From the cell containing the given text, extract its center point as (x, y) coordinate. 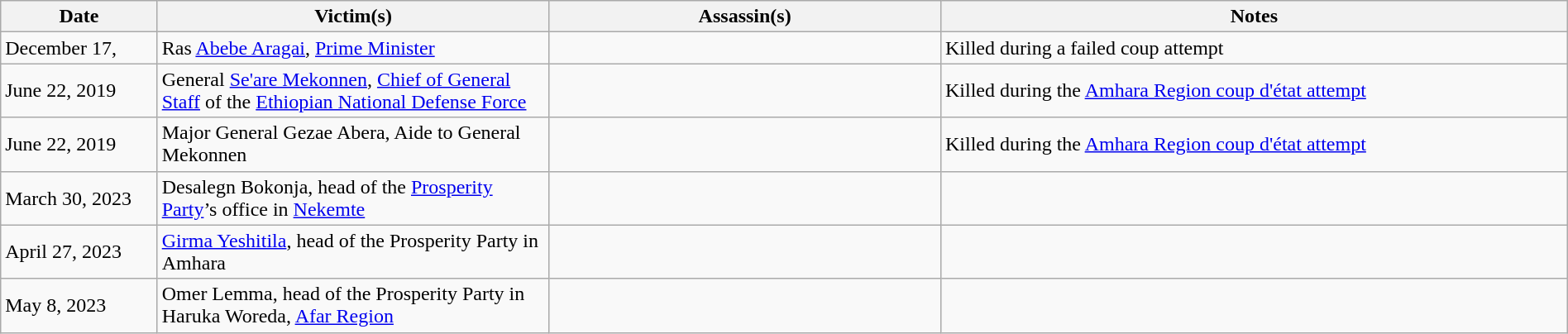
Ras Abebe Aragai, Prime Minister (353, 48)
December 17, (79, 48)
General Se'are Mekonnen, Chief of General Staff of the Ethiopian National Defense Force (353, 91)
Desalegn Bokonja, head of the Prosperity Party’s office in Nekemte (353, 198)
Victim(s) (353, 17)
Omer Lemma, head of the Prosperity Party in Haruka Woreda, Afar Region (353, 306)
Date (79, 17)
March 30, 2023 (79, 198)
Major General Gezae Abera, Aide to General Mekonnen (353, 144)
Notes (1254, 17)
Killed during a failed coup attempt (1254, 48)
Girma Yeshitila, head of the Prosperity Party in Amhara (353, 251)
April 27, 2023 (79, 251)
Assassin(s) (745, 17)
May 8, 2023 (79, 306)
